Identify which cell holds the provided text, then report its (X, Y) central coordinate. 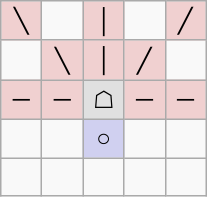
○ (104, 138)
☖ (104, 100)
